Pinpoint the cell where the given text exists, returning its [x, y] midpoint coordinate. 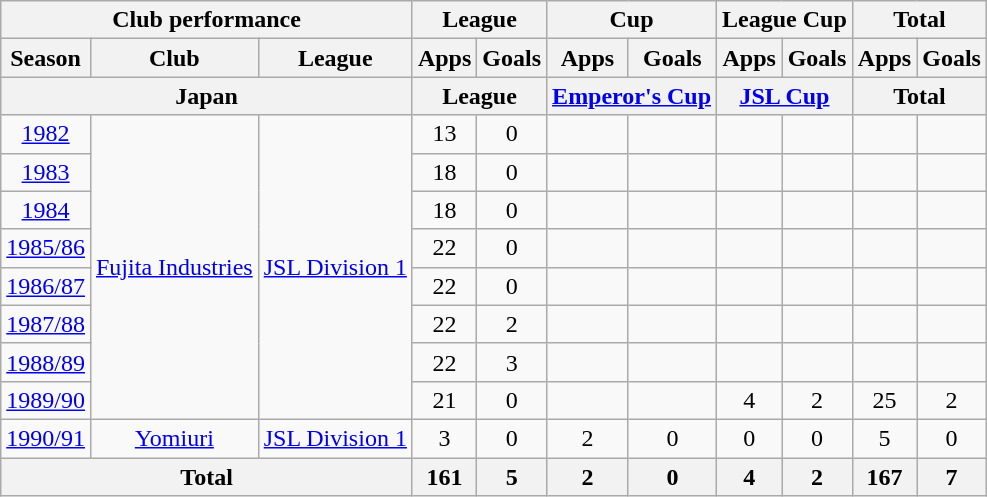
21 [444, 400]
1982 [46, 134]
1986/87 [46, 286]
1984 [46, 210]
Yomiuri [174, 438]
Emperor's Cup [632, 96]
Japan [207, 96]
167 [884, 477]
25 [884, 400]
161 [444, 477]
JSL Cup [785, 96]
1987/88 [46, 324]
13 [444, 134]
1983 [46, 172]
Club [174, 58]
1989/90 [46, 400]
League Cup [785, 20]
1990/91 [46, 438]
Club performance [207, 20]
1988/89 [46, 362]
Cup [632, 20]
Season [46, 58]
Fujita Industries [174, 267]
7 [952, 477]
1985/86 [46, 248]
